Locate the cell with the specified text and output its [X, Y] center coordinate. 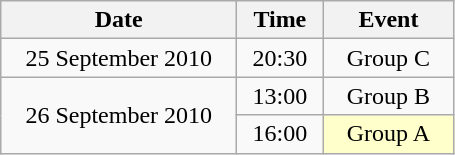
25 September 2010 [119, 58]
Group B [388, 96]
16:00 [280, 134]
Group A [388, 134]
26 September 2010 [119, 115]
20:30 [280, 58]
Group C [388, 58]
Event [388, 20]
Time [280, 20]
13:00 [280, 96]
Date [119, 20]
